Output the [x, y] coordinate of the center of the cell containing the given text.  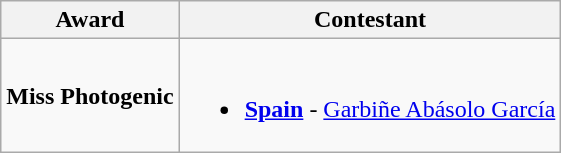
Spain - Garbiñe Abásolo García [370, 96]
Award [90, 20]
Contestant [370, 20]
Miss Photogenic [90, 96]
